Scan for the cell matching the given text and deliver its (X, Y) coordinate at center. 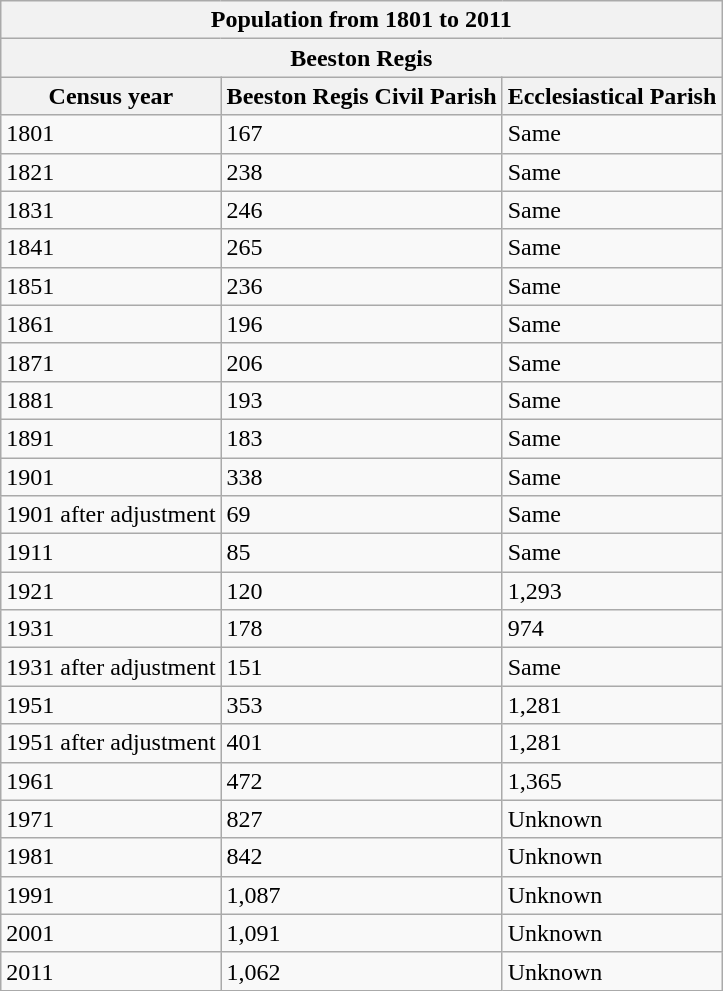
1821 (111, 172)
1931 (111, 629)
236 (362, 286)
1981 (111, 857)
Census year (111, 96)
353 (362, 705)
69 (362, 515)
472 (362, 781)
974 (612, 629)
1851 (111, 286)
1871 (111, 362)
Beeston Regis (362, 58)
842 (362, 857)
2011 (111, 971)
120 (362, 591)
1931 after adjustment (111, 667)
1921 (111, 591)
1801 (111, 134)
178 (362, 629)
Ecclesiastical Parish (612, 96)
1,293 (612, 591)
1831 (111, 210)
1901 (111, 477)
401 (362, 743)
265 (362, 248)
1951 after adjustment (111, 743)
1991 (111, 895)
238 (362, 172)
1,062 (362, 971)
1971 (111, 819)
1891 (111, 438)
1911 (111, 553)
85 (362, 553)
1841 (111, 248)
Beeston Regis Civil Parish (362, 96)
1,091 (362, 933)
1861 (111, 324)
Population from 1801 to 2011 (362, 20)
206 (362, 362)
1881 (111, 400)
196 (362, 324)
1901 after adjustment (111, 515)
193 (362, 400)
1961 (111, 781)
151 (362, 667)
1951 (111, 705)
183 (362, 438)
1,365 (612, 781)
2001 (111, 933)
338 (362, 477)
167 (362, 134)
827 (362, 819)
246 (362, 210)
1,087 (362, 895)
